Detect which cell encompasses the target text, then output its [x, y] center coordinate. 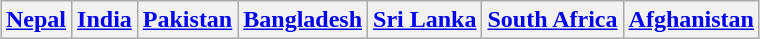
Pakistan [187, 20]
South Africa [552, 20]
Afghanistan [691, 20]
Bangladesh [303, 20]
Nepal [36, 20]
India [105, 20]
Sri Lanka [425, 20]
